For the text-containing cell, return its midpoint in [X, Y] coordinate format. 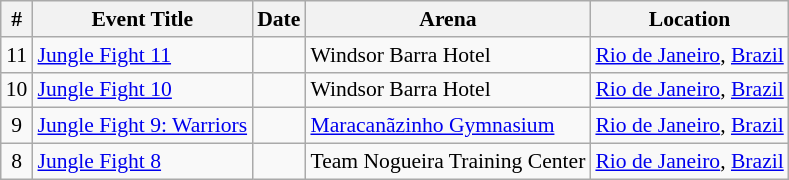
# [17, 19]
9 [17, 126]
Location [689, 19]
Jungle Fight 10 [142, 90]
Jungle Fight 9: Warriors [142, 126]
Arena [448, 19]
Maracanãzinho Gymnasium [448, 126]
8 [17, 162]
11 [17, 55]
Jungle Fight 11 [142, 55]
Team Nogueira Training Center [448, 162]
10 [17, 90]
Date [278, 19]
Event Title [142, 19]
Jungle Fight 8 [142, 162]
